Scan for the cell matching the given text and deliver its (X, Y) coordinate at center. 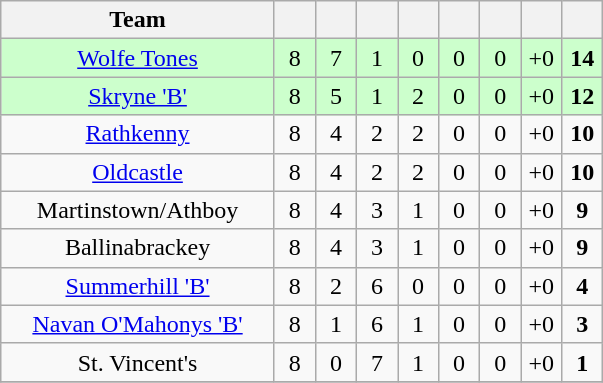
5 (336, 96)
Oldcastle (138, 172)
Skryne 'B' (138, 96)
14 (582, 58)
Team (138, 20)
Wolfe Tones (138, 58)
Martinstown/Athboy (138, 210)
12 (582, 96)
Summerhill 'B' (138, 286)
Ballinabrackey (138, 248)
St. Vincent's (138, 362)
Rathkenny (138, 134)
Navan O'Mahonys 'B' (138, 324)
